Capture the cell that displays the provided text and extract its (X, Y) central coordinate. 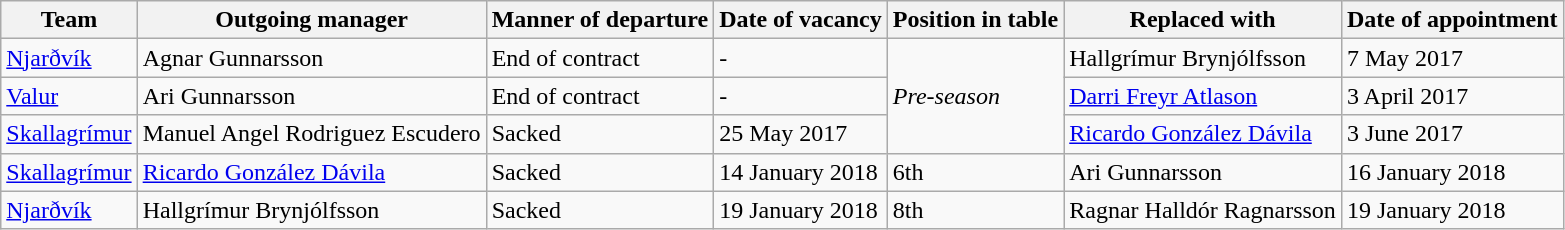
Valur (69, 96)
25 May 2017 (801, 134)
Team (69, 20)
Darri Freyr Atlason (1203, 96)
6th (975, 172)
14 January 2018 (801, 172)
Manner of departure (600, 20)
3 April 2017 (1452, 96)
Manuel Angel Rodriguez Escudero (312, 134)
Outgoing manager (312, 20)
8th (975, 210)
Pre-season (975, 96)
Date of vacancy (801, 20)
7 May 2017 (1452, 58)
3 June 2017 (1452, 134)
Position in table (975, 20)
Date of appointment (1452, 20)
Replaced with (1203, 20)
Ragnar Halldór Ragnarsson (1203, 210)
16 January 2018 (1452, 172)
Agnar Gunnarsson (312, 58)
